Extract the (X, Y) coordinate from the center of the cell holding the provided text.  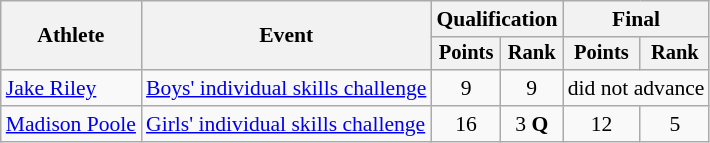
Jake Riley (71, 88)
12 (602, 124)
did not advance (636, 88)
16 (466, 124)
Qualification (496, 19)
Boys' individual skills challenge (286, 88)
Event (286, 36)
Athlete (71, 36)
Final (636, 19)
Girls' individual skills challenge (286, 124)
3 Q (532, 124)
5 (674, 124)
Madison Poole (71, 124)
